Capture the cell that displays the provided text and extract its (x, y) central coordinate. 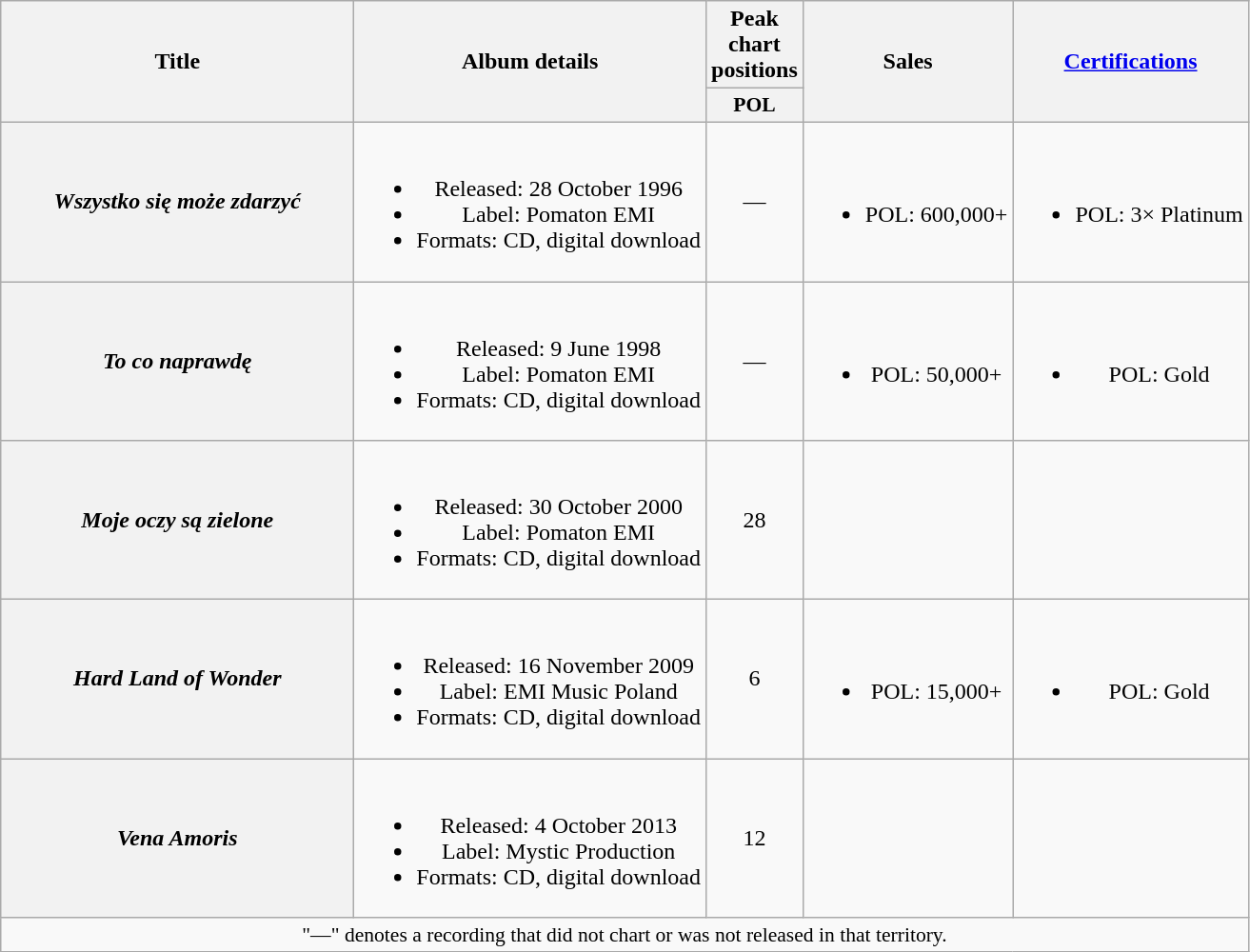
To co naprawdę (177, 362)
Released: 9 June 1998Label: Pomaton EMIFormats: CD, digital download (530, 362)
28 (755, 520)
Title (177, 62)
Certifications (1131, 62)
POL: 15,000+ (908, 680)
Peak chart positions (755, 45)
Released: 28 October 1996Label: Pomaton EMIFormats: CD, digital download (530, 202)
Sales (908, 62)
Album details (530, 62)
Released: 4 October 2013Label: Mystic ProductionFormats: CD, digital download (530, 838)
Released: 30 October 2000Label: Pomaton EMIFormats: CD, digital download (530, 520)
Moje oczy są zielone (177, 520)
Wszystko się może zdarzyć (177, 202)
12 (755, 838)
6 (755, 680)
POL: 3× Platinum (1131, 202)
Hard Land of Wonder (177, 680)
Vena Amoris (177, 838)
"—" denotes a recording that did not chart or was not released in that territory. (625, 935)
POL: 50,000+ (908, 362)
Released: 16 November 2009Label: EMI Music PolandFormats: CD, digital download (530, 680)
POL (755, 106)
POL: 600,000+ (908, 202)
